Provide the [x, y] coordinate of the cell's center where the given text is located.  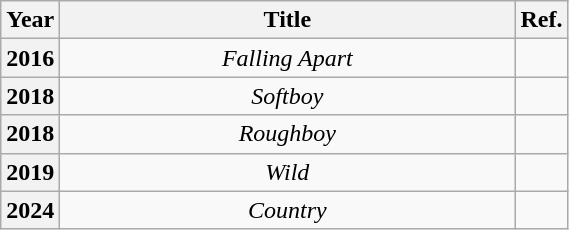
Wild [288, 172]
2024 [30, 210]
Roughboy [288, 134]
Country [288, 210]
2019 [30, 172]
Softboy [288, 96]
2016 [30, 58]
Ref. [542, 20]
Year [30, 20]
Falling Apart [288, 58]
Title [288, 20]
